Detect which cell encompasses the target text, then output its (x, y) center coordinate. 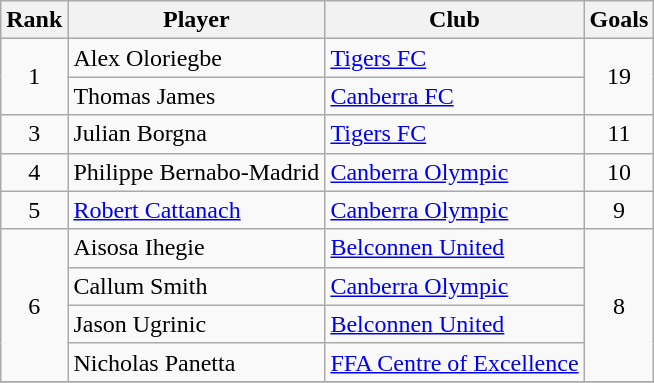
FFA Centre of Excellence (454, 362)
5 (34, 210)
3 (34, 134)
11 (619, 134)
8 (619, 305)
Canberra FC (454, 96)
Goals (619, 20)
Robert Cattanach (196, 210)
Player (196, 20)
Philippe Bernabo-Madrid (196, 172)
Jason Ugrinic (196, 324)
Julian Borgna (196, 134)
Club (454, 20)
4 (34, 172)
Nicholas Panetta (196, 362)
9 (619, 210)
Aisosa Ihegie (196, 248)
10 (619, 172)
Thomas James (196, 96)
Alex Oloriegbe (196, 58)
1 (34, 77)
Rank (34, 20)
Callum Smith (196, 286)
6 (34, 305)
19 (619, 77)
